From the cell containing the given text, extract its center point as (X, Y) coordinate. 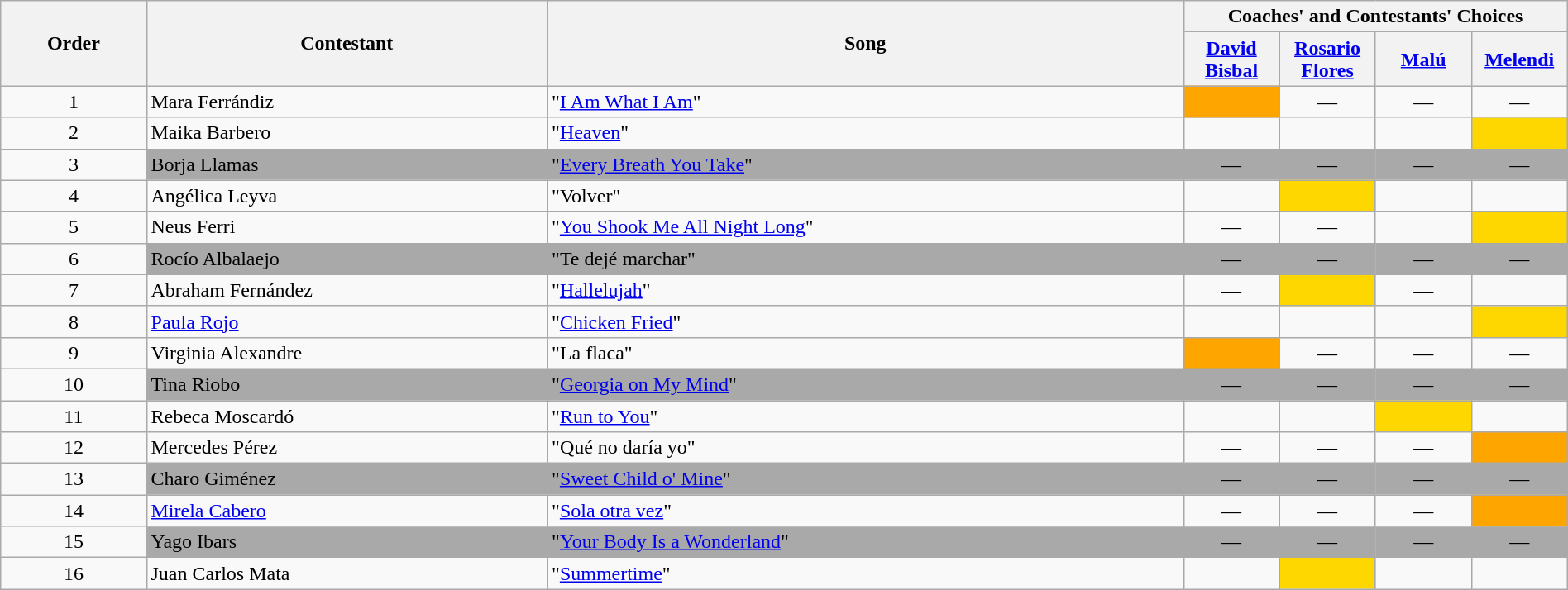
Rocío Albalaejo (347, 259)
"Your Body Is a Wonderland" (865, 542)
5 (74, 227)
Paula Rojo (347, 321)
13 (74, 479)
Rebeca Moscardó (347, 416)
8 (74, 321)
"Georgia on My Mind" (865, 384)
1 (74, 102)
Malú (1423, 59)
3 (74, 164)
"Summertime" (865, 573)
Neus Ferri (347, 227)
"You Shook Me All Night Long" (865, 227)
"I Am What I Am" (865, 102)
14 (74, 511)
Angélica Leyva (347, 196)
11 (74, 416)
"Qué no daría yo" (865, 448)
"Run to You" (865, 416)
Juan Carlos Mata (347, 573)
"Sweet Child o' Mine" (865, 479)
"Te dejé marchar" (865, 259)
"Every Breath You Take" (865, 164)
12 (74, 448)
"Sola otra vez" (865, 511)
Yago Ibars (347, 542)
9 (74, 353)
"Heaven" (865, 133)
Virginia Alexandre (347, 353)
David Bisbal (1231, 59)
4 (74, 196)
Charo Giménez (347, 479)
Abraham Fernández (347, 290)
15 (74, 542)
"La flaca" (865, 353)
Song (865, 43)
Borja Llamas (347, 164)
Rosario Flores (1327, 59)
"Hallelujah" (865, 290)
Mirela Cabero (347, 511)
Tina Riobo (347, 384)
16 (74, 573)
Mercedes Pérez (347, 448)
10 (74, 384)
2 (74, 133)
Mara Ferrándiz (347, 102)
Melendi (1519, 59)
Coaches' and Contestants' Choices (1375, 17)
Maika Barbero (347, 133)
6 (74, 259)
Order (74, 43)
Contestant (347, 43)
7 (74, 290)
"Volver" (865, 196)
"Chicken Fried" (865, 321)
